Determine the [x, y] coordinate at the center of the cell enclosing the given text.  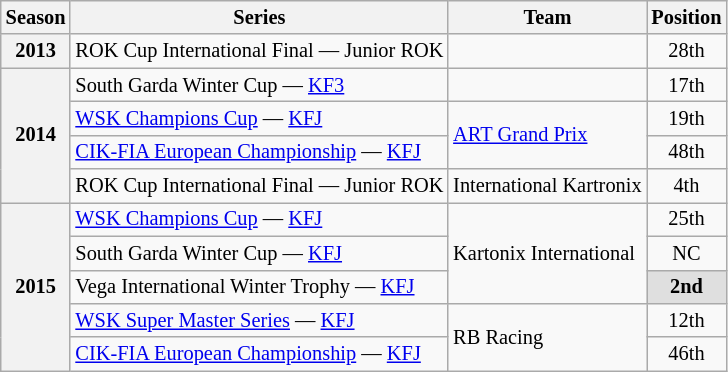
Series [259, 17]
ART Grand Prix [547, 134]
17th [686, 85]
25th [686, 219]
Vega International Winter Trophy — KFJ [259, 287]
46th [686, 354]
Team [547, 17]
Kartonix International [547, 252]
2nd [686, 287]
2013 [36, 51]
International Kartronix [547, 186]
NC [686, 253]
2014 [36, 136]
South Garda Winter Cup — KF3 [259, 85]
WSK Super Master Series — KFJ [259, 320]
12th [686, 320]
Position [686, 17]
48th [686, 152]
RB Racing [547, 336]
South Garda Winter Cup — KFJ [259, 253]
4th [686, 186]
28th [686, 51]
2015 [36, 286]
19th [686, 118]
Season [36, 17]
